Search for the cell housing the specified text and yield its [X, Y] center coordinate. 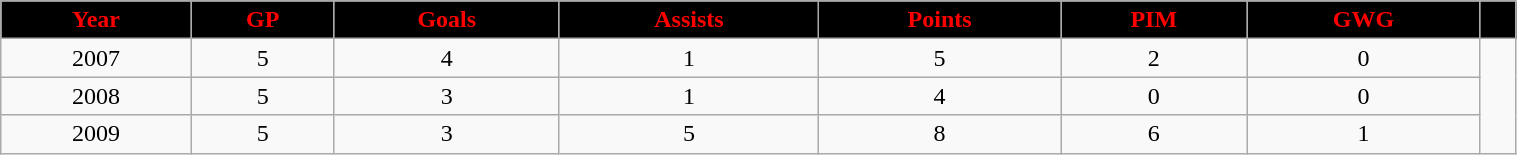
Goals [446, 20]
2008 [96, 96]
GP [262, 20]
2009 [96, 134]
2 [1154, 58]
Year [96, 20]
Assists [688, 20]
6 [1154, 134]
PIM [1154, 20]
8 [940, 134]
GWG [1364, 20]
Points [940, 20]
2007 [96, 58]
